Detect which cell encompasses the target text, then output its (x, y) center coordinate. 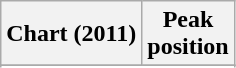
Chart (2011) (72, 34)
Peakposition (188, 34)
